Search for the cell housing the specified text and yield its [x, y] center coordinate. 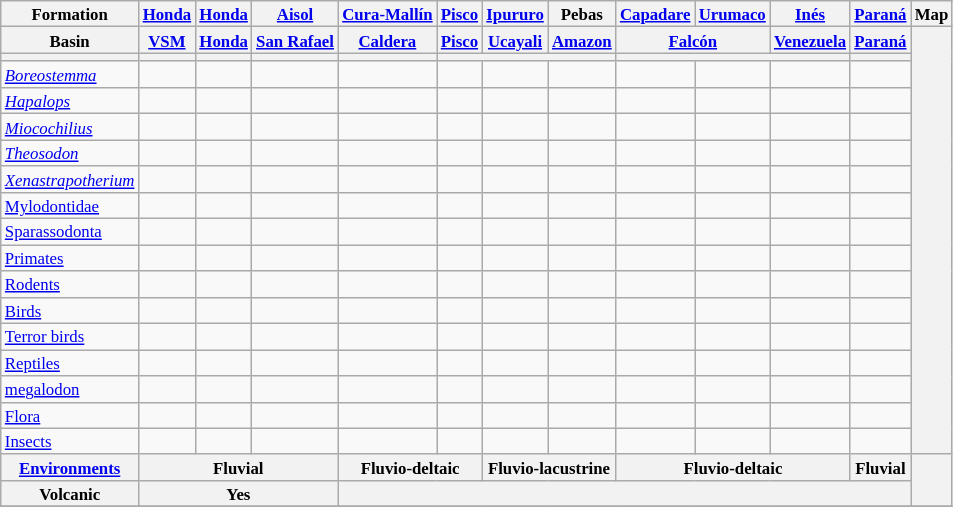
Cura-Mallín [388, 14]
Ipururo [515, 14]
Insects [70, 441]
Theosodon [70, 153]
Primates [70, 258]
Environments [70, 468]
Boreostemma [70, 75]
megalodon [70, 389]
Volcanic [70, 494]
Miocochilius [70, 127]
Pebas [582, 14]
Amazon [582, 40]
Venezuela [810, 40]
Xenastrapotherium [70, 179]
Falcón [693, 40]
Birds [70, 310]
San Rafael [295, 40]
Basin [70, 40]
Yes [239, 494]
Inés [810, 14]
Hapalops [70, 101]
Capadare [656, 14]
Ucayali [515, 40]
Rodents [70, 284]
Urumaco [732, 14]
Terror birds [70, 337]
Map [932, 14]
Aisol [295, 14]
Reptiles [70, 363]
VSM [168, 40]
Caldera [388, 40]
Sparassodonta [70, 232]
Formation [70, 14]
Fluvio-lacustrine [549, 468]
Mylodontidae [70, 206]
Flora [70, 415]
